Locate the cell with the specified text and output its (x, y) center coordinate. 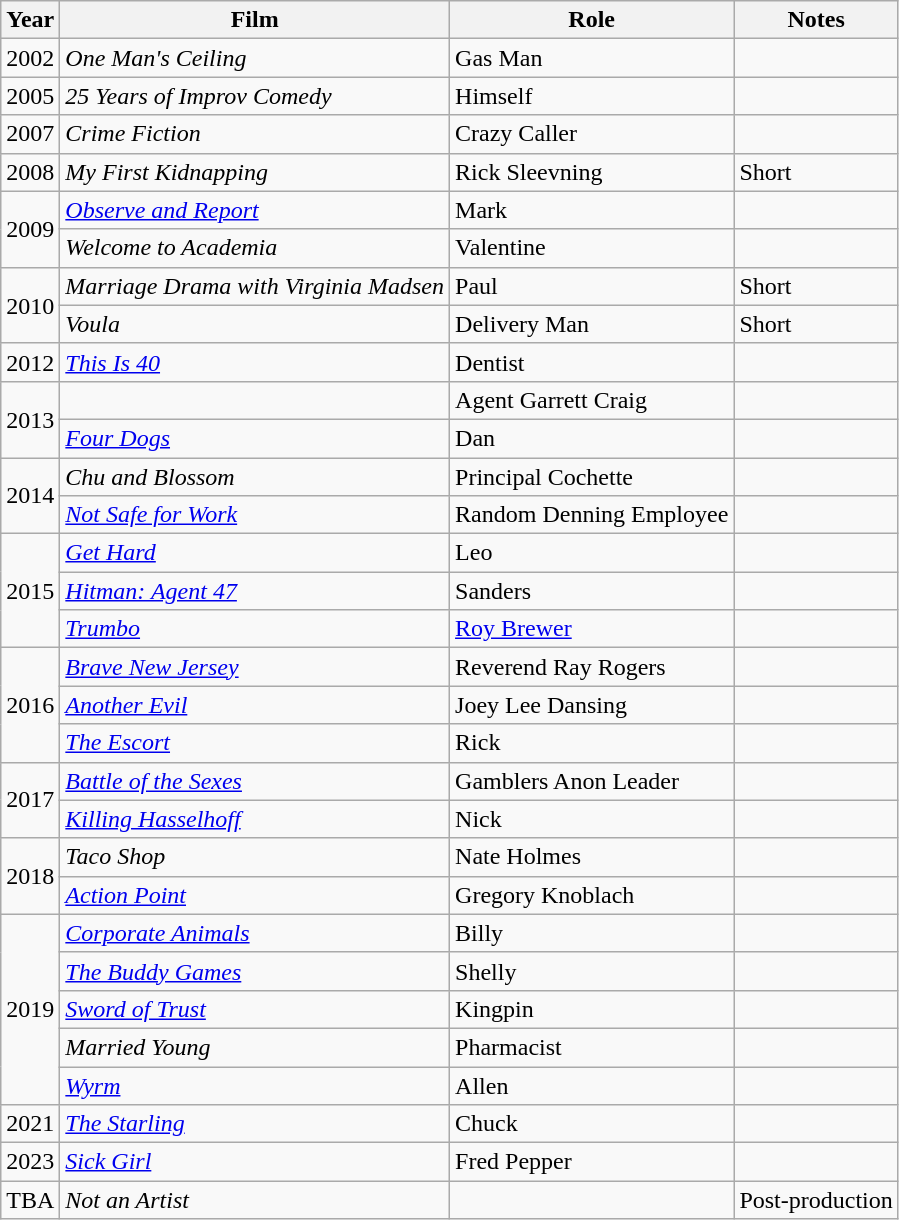
Chu and Blossom (255, 477)
Roy Brewer (592, 629)
Sword of Trust (255, 1009)
Reverend Ray Rogers (592, 667)
Brave New Jersey (255, 667)
Nate Holmes (592, 857)
The Escort (255, 743)
2013 (30, 419)
Corporate Animals (255, 933)
Crime Fiction (255, 134)
Principal Cochette (592, 477)
Taco Shop (255, 857)
Get Hard (255, 553)
Observe and Report (255, 210)
Rick Sleevning (592, 172)
2018 (30, 876)
Hitman: Agent 47 (255, 591)
Allen (592, 1085)
Nick (592, 819)
Gamblers Anon Leader (592, 781)
2023 (30, 1162)
Fred Pepper (592, 1162)
Another Evil (255, 705)
Valentine (592, 248)
2014 (30, 496)
2016 (30, 705)
Agent Garrett Craig (592, 400)
Leo (592, 553)
Himself (592, 96)
Voula (255, 324)
2021 (30, 1124)
2009 (30, 229)
Gas Man (592, 58)
This Is 40 (255, 362)
Crazy Caller (592, 134)
Delivery Man (592, 324)
One Man's Ceiling (255, 58)
Year (30, 20)
2017 (30, 800)
Chuck (592, 1124)
2008 (30, 172)
Battle of the Sexes (255, 781)
2005 (30, 96)
Not an Artist (255, 1200)
2012 (30, 362)
Wyrm (255, 1085)
Random Denning Employee (592, 515)
Four Dogs (255, 438)
25 Years of Improv Comedy (255, 96)
Role (592, 20)
2007 (30, 134)
Post-production (816, 1200)
Kingpin (592, 1009)
Married Young (255, 1047)
Welcome to Academia (255, 248)
Film (255, 20)
The Buddy Games (255, 971)
Pharmacist (592, 1047)
Action Point (255, 895)
2015 (30, 591)
2019 (30, 1009)
The Starling (255, 1124)
Notes (816, 20)
Sanders (592, 591)
2010 (30, 305)
My First Kidnapping (255, 172)
Marriage Drama with Virginia Madsen (255, 286)
Dentist (592, 362)
Killing Hasselhoff (255, 819)
TBA (30, 1200)
Sick Girl (255, 1162)
Rick (592, 743)
2002 (30, 58)
Billy (592, 933)
Paul (592, 286)
Joey Lee Dansing (592, 705)
Mark (592, 210)
Shelly (592, 971)
Not Safe for Work (255, 515)
Dan (592, 438)
Gregory Knoblach (592, 895)
Trumbo (255, 629)
